Detect which cell encompasses the target text, then output its [X, Y] center coordinate. 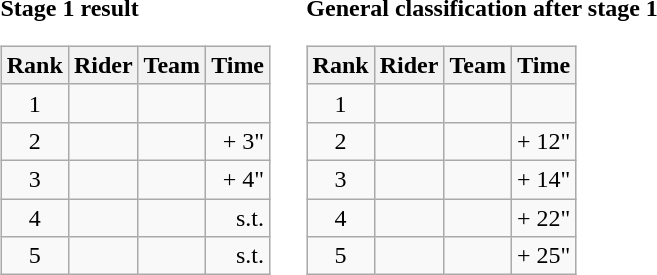
+ 25" [543, 256]
+ 14" [543, 179]
+ 12" [543, 141]
+ 4" [238, 179]
+ 3" [238, 141]
+ 22" [543, 217]
